Search for the cell housing the specified text and yield its (x, y) center coordinate. 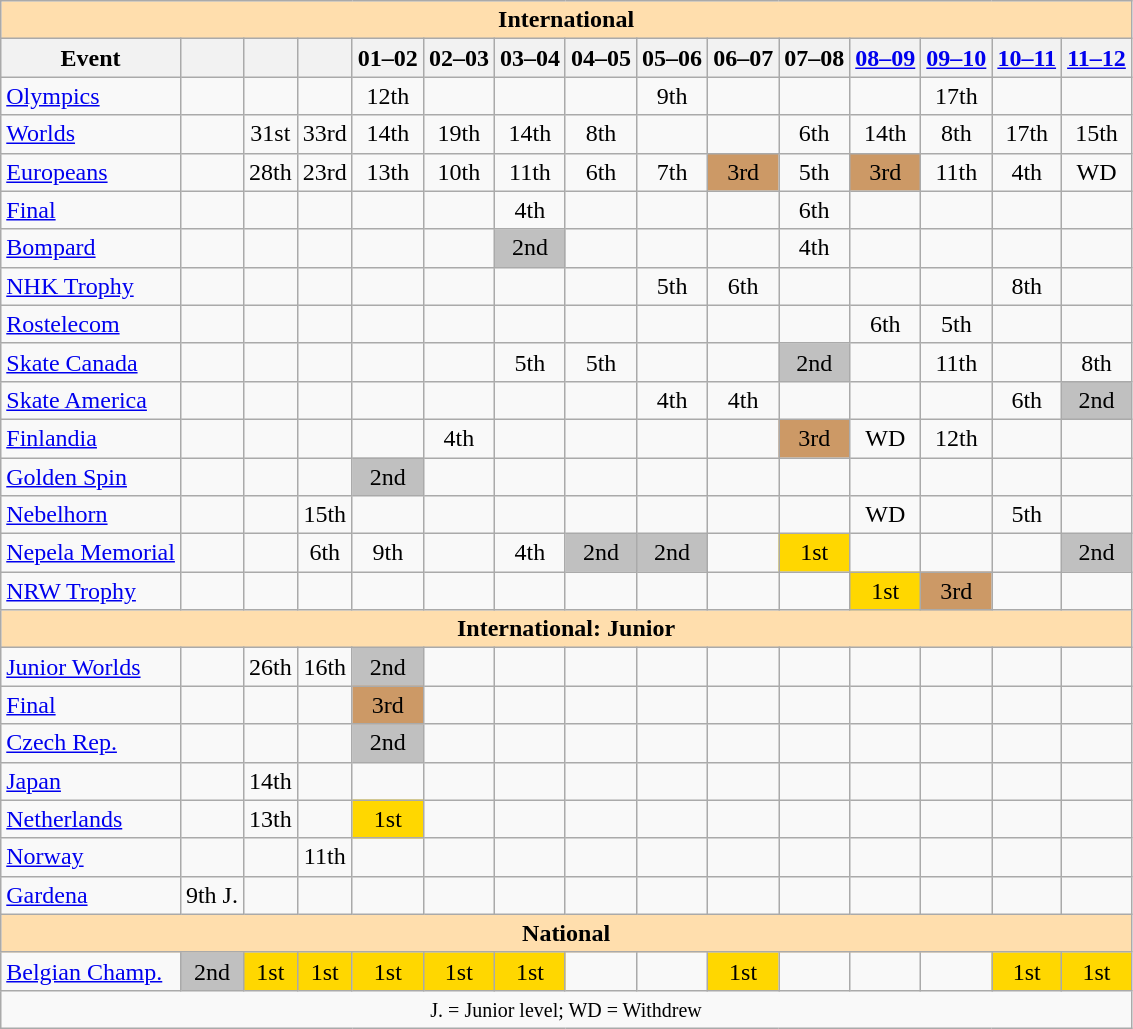
Czech Rep. (91, 743)
NHK Trophy (91, 286)
Golden Spin (91, 477)
04–05 (600, 58)
7th (672, 172)
02–03 (458, 58)
23rd (324, 172)
Worlds (91, 134)
National (566, 933)
19th (458, 134)
06–07 (744, 58)
J. = Junior level; WD = Withdrew (566, 1009)
Junior Worlds (91, 667)
26th (270, 667)
28th (270, 172)
Skate America (91, 400)
International: Junior (566, 629)
16th (324, 667)
Netherlands (91, 819)
NRW Trophy (91, 591)
07–08 (814, 58)
Nepela Memorial (91, 553)
01–02 (388, 58)
Bompard (91, 248)
11–12 (1097, 58)
Skate Canada (91, 362)
International (566, 20)
10–11 (1027, 58)
Belgian Champ. (91, 971)
09–10 (956, 58)
08–09 (886, 58)
33rd (324, 134)
Gardena (91, 895)
9th J. (212, 895)
Finlandia (91, 438)
10th (458, 172)
Rostelecom (91, 324)
Olympics (91, 96)
Norway (91, 857)
05–06 (672, 58)
Event (91, 58)
03–04 (530, 58)
Japan (91, 781)
Europeans (91, 172)
31st (270, 134)
Nebelhorn (91, 515)
